Scan for the cell matching the given text and deliver its [X, Y] coordinate at center. 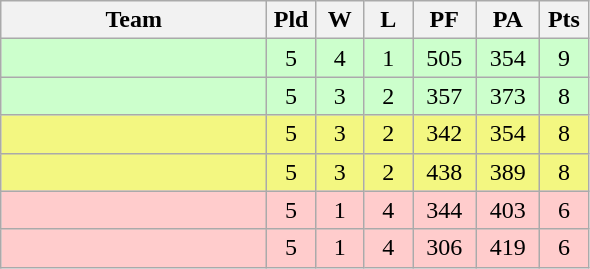
W [340, 20]
344 [444, 210]
Pts [564, 20]
357 [444, 96]
306 [444, 248]
438 [444, 172]
419 [508, 248]
373 [508, 96]
Team [134, 20]
PA [508, 20]
389 [508, 172]
L [388, 20]
342 [444, 134]
505 [444, 58]
PF [444, 20]
9 [564, 58]
Pld [292, 20]
403 [508, 210]
